Return the [x, y] coordinate for the center point of the cell that contains the specified text.  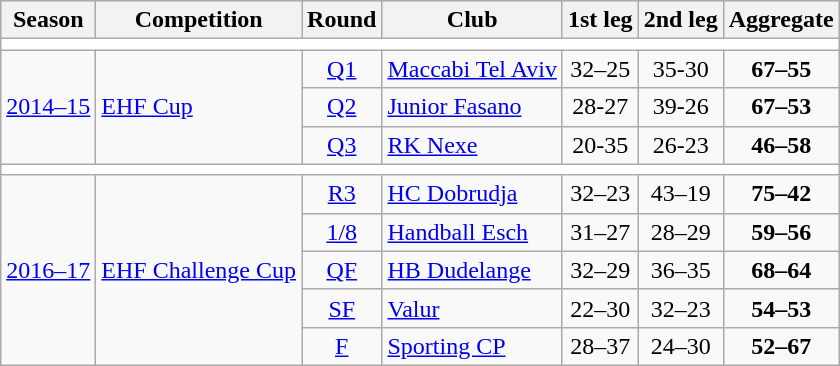
35-30 [680, 69]
68–64 [781, 270]
Competition [199, 20]
Maccabi Tel Aviv [472, 69]
Q3 [342, 145]
1/8 [342, 232]
28–29 [680, 232]
QF [342, 270]
Q2 [342, 107]
EHF Challenge Cup [199, 270]
67–53 [781, 107]
2nd leg [680, 20]
67–55 [781, 69]
HB Dudelange [472, 270]
43–19 [680, 194]
32–25 [600, 69]
22–30 [600, 308]
F [342, 346]
EHF Cup [199, 107]
75–42 [781, 194]
2016–17 [48, 270]
24–30 [680, 346]
20-35 [600, 145]
SF [342, 308]
Aggregate [781, 20]
R3 [342, 194]
26-23 [680, 145]
31–27 [600, 232]
36–35 [680, 270]
1st leg [600, 20]
52–67 [781, 346]
RK Nexe [472, 145]
28–37 [600, 346]
Round [342, 20]
Season [48, 20]
Q1 [342, 69]
HC Dobrudja [472, 194]
Valur [472, 308]
2014–15 [48, 107]
28-27 [600, 107]
46–58 [781, 145]
Handball Esch [472, 232]
54–53 [781, 308]
59–56 [781, 232]
Sporting CP [472, 346]
32–29 [600, 270]
Junior Fasano [472, 107]
39-26 [680, 107]
Club [472, 20]
